Capture the cell that displays the provided text and extract its (X, Y) central coordinate. 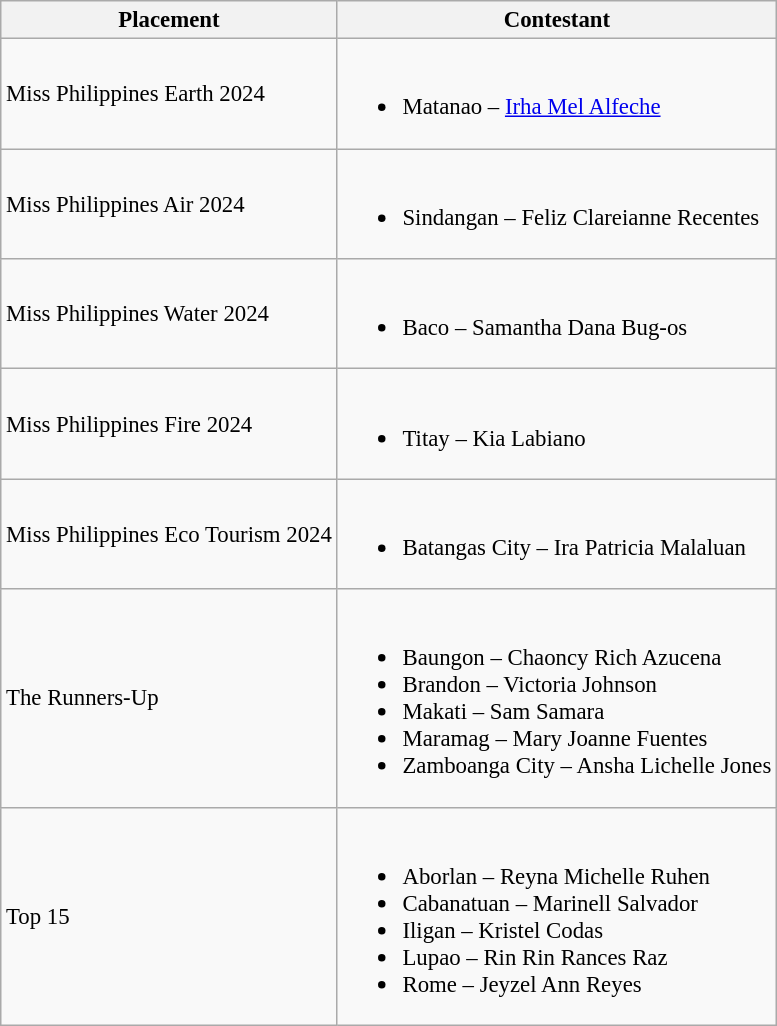
Titay – Kia Labiano (556, 424)
Miss Philippines Water 2024 (169, 314)
Baco – Samantha Dana Bug-os (556, 314)
Matanao – Irha Mel Alfeche (556, 94)
Sindangan – Feliz Clareianne Recentes (556, 204)
Miss Philippines Fire 2024 (169, 424)
Top 15 (169, 916)
Miss Philippines Earth 2024 (169, 94)
Aborlan – Reyna Michelle RuhenCabanatuan – Marinell SalvadorIligan – Kristel CodasLupao – Rin Rin Rances RazRome – Jeyzel Ann Reyes (556, 916)
Baungon – Chaoncy Rich AzucenaBrandon – Victoria JohnsonMakati – Sam SamaraMaramag – Mary Joanne FuentesZamboanga City – Ansha Lichelle Jones (556, 698)
Placement (169, 20)
Miss Philippines Air 2024 (169, 204)
Contestant (556, 20)
Batangas City – Ira Patricia Malaluan (556, 534)
Miss Philippines Eco Tourism 2024 (169, 534)
The Runners-Up (169, 698)
